Extract the (X, Y) coordinate from the center of the cell holding the provided text.  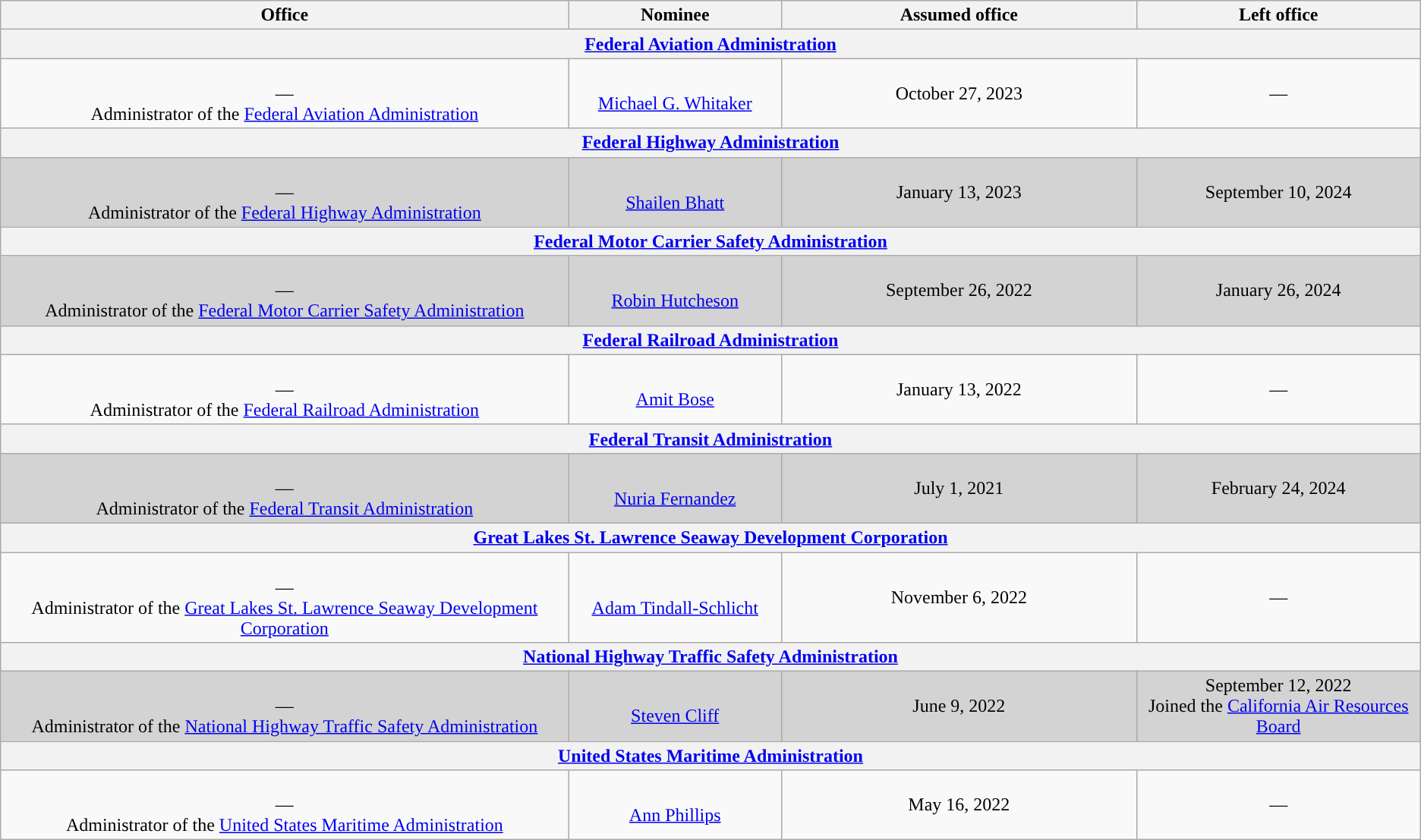
September 12, 2022Joined the California Air Resources Board (1278, 706)
September 26, 2022 (959, 291)
Michael G. Whitaker (676, 93)
Adam Tindall-Schlicht (676, 598)
—Administrator of the Great Lakes St. Lawrence Seaway Development Corporation (285, 598)
—Administrator of the Federal Transit Administration (285, 488)
Ann Phillips (676, 805)
Office (285, 15)
November 6, 2022 (959, 598)
Nuria Fernandez (676, 488)
Left office (1278, 15)
—Administrator of the National Highway Traffic Safety Administration (285, 706)
Great Lakes St. Lawrence Seaway Development Corporation (710, 537)
September 10, 2024 (1278, 192)
June 9, 2022 (959, 706)
January 26, 2024 (1278, 291)
Federal Highway Administration (710, 143)
—Administrator of the Federal Motor Carrier Safety Administration (285, 291)
Shailen Bhatt (676, 192)
—Administrator of the United States Maritime Administration (285, 805)
Amit Bose (676, 389)
—Administrator of the Federal Highway Administration (285, 192)
United States Maritime Administration (710, 756)
Federal Motor Carrier Safety Administration (710, 241)
February 24, 2024 (1278, 488)
May 16, 2022 (959, 805)
—Administrator of the Federal Railroad Administration (285, 389)
Federal Transit Administration (710, 439)
July 1, 2021 (959, 488)
Federal Aviation Administration (710, 44)
January 13, 2022 (959, 389)
Steven Cliff (676, 706)
National Highway Traffic Safety Administration (710, 657)
Federal Railroad Administration (710, 340)
Assumed office (959, 15)
January 13, 2023 (959, 192)
Nominee (676, 15)
Robin Hutcheson (676, 291)
October 27, 2023 (959, 93)
—Administrator of the Federal Aviation Administration (285, 93)
